Return (x, y) of the center of cell containing provided text 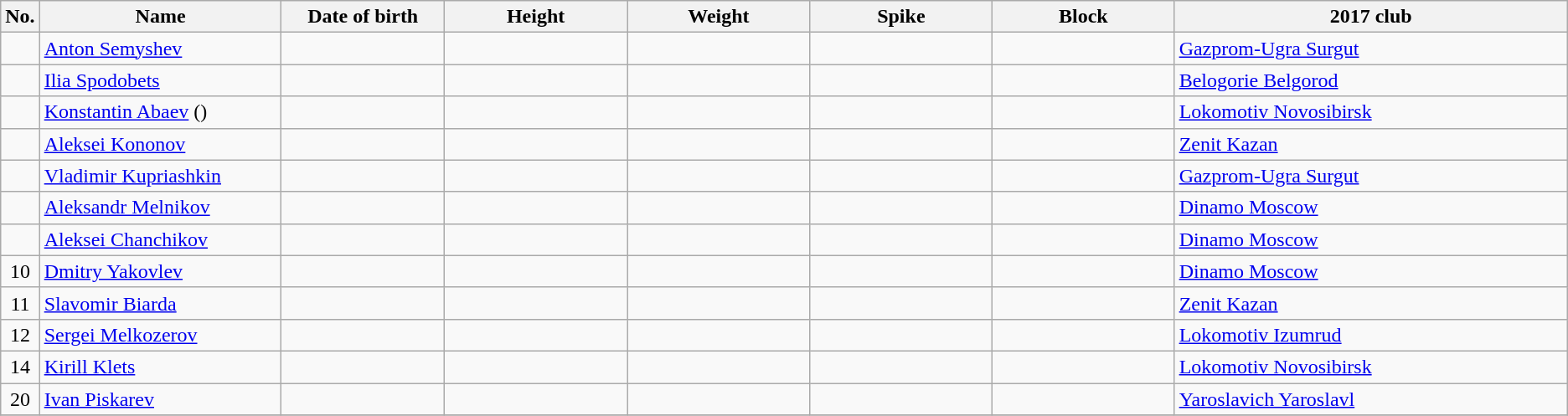
2017 club (1370, 17)
Anton Semyshev (161, 49)
Spike (901, 17)
Dmitry Yakovlev (161, 271)
Aleksei Kononov (161, 144)
Vladimir Kupriashkin (161, 176)
Sergei Melkozerov (161, 335)
Ivan Piskarev (161, 399)
Block (1084, 17)
11 (20, 303)
20 (20, 399)
Belogorie Belgorod (1370, 80)
Name (161, 17)
Height (536, 17)
Aleksei Chanchikov (161, 239)
Date of birth (364, 17)
Kirill Klets (161, 367)
Ilia Spodobets (161, 80)
Weight (719, 17)
No. (20, 17)
Aleksandr Melnikov (161, 208)
Lokomotiv Izumrud (1370, 335)
Konstantin Abaev () (161, 112)
Slavomir Biarda (161, 303)
14 (20, 367)
Yaroslavich Yaroslavl (1370, 399)
10 (20, 271)
12 (20, 335)
